Scan for the cell matching the given text and deliver its (x, y) coordinate at center. 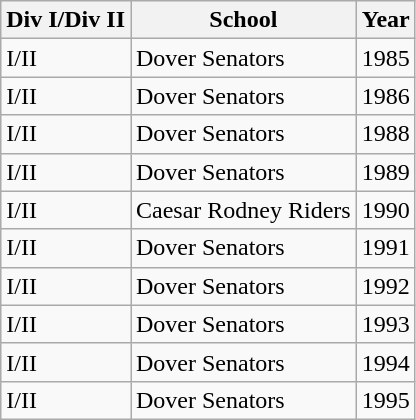
1991 (386, 248)
1995 (386, 400)
1994 (386, 362)
1990 (386, 210)
Year (386, 20)
1989 (386, 172)
1993 (386, 324)
School (243, 20)
1992 (386, 286)
1988 (386, 134)
1985 (386, 58)
Caesar Rodney Riders (243, 210)
1986 (386, 96)
Div I/Div II (66, 20)
